For the text-containing cell, return its midpoint in (X, Y) coordinate format. 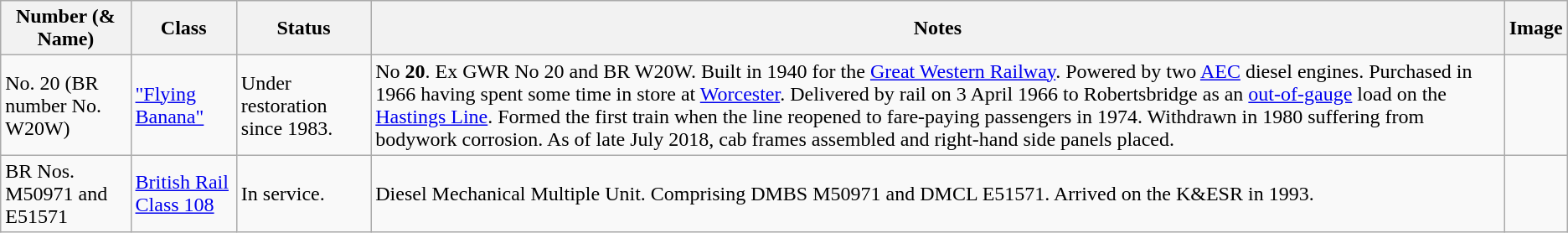
Notes (938, 28)
Image (1536, 28)
Status (303, 28)
British Rail Class 108 (183, 194)
In service. (303, 194)
BR Nos. M50971 and E51571 (65, 194)
Class (183, 28)
"Flying Banana" (183, 106)
No. 20 (BR number No. W20W) (65, 106)
Number (& Name) (65, 28)
Under restoration since 1983. (303, 106)
Diesel Mechanical Multiple Unit. Comprising DMBS M50971 and DMCL E51571. Arrived on the K&ESR in 1993. (938, 194)
